Extract the (x, y) coordinate from the center of the cell holding the provided text.  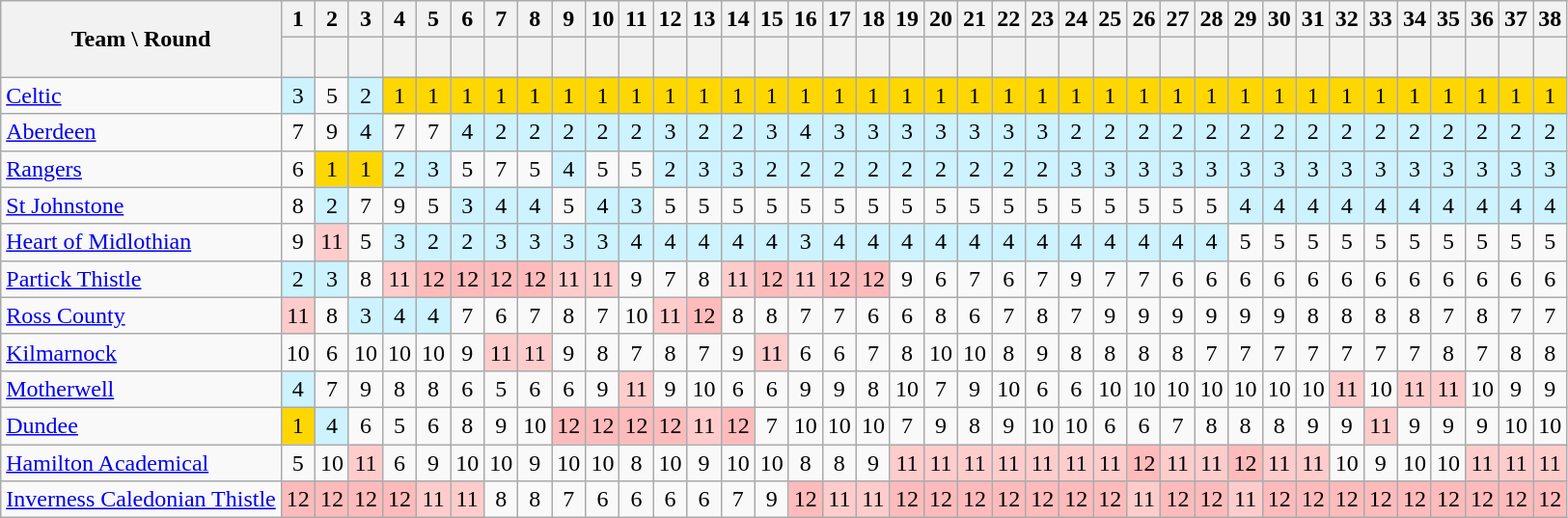
30 (1279, 19)
28 (1212, 19)
Inverness Caledonian Thistle (141, 500)
29 (1245, 19)
20 (940, 19)
14 (737, 19)
23 (1042, 19)
Celtic (141, 95)
17 (839, 19)
Heart of Midlothian (141, 242)
37 (1517, 19)
36 (1482, 19)
18 (872, 19)
21 (975, 19)
27 (1177, 19)
35 (1447, 19)
32 (1347, 19)
16 (805, 19)
Motherwell (141, 389)
22 (1009, 19)
15 (772, 19)
Rangers (141, 169)
31 (1312, 19)
38 (1550, 19)
Ross County (141, 315)
Team \ Round (141, 39)
26 (1144, 19)
19 (907, 19)
Partick Thistle (141, 279)
Hamilton Academical (141, 462)
Dundee (141, 425)
33 (1380, 19)
25 (1110, 19)
St Johnstone (141, 205)
24 (1077, 19)
34 (1415, 19)
13 (704, 19)
Aberdeen (141, 132)
Kilmarnock (141, 352)
